Scan for the cell matching the given text and deliver its (X, Y) coordinate at center. 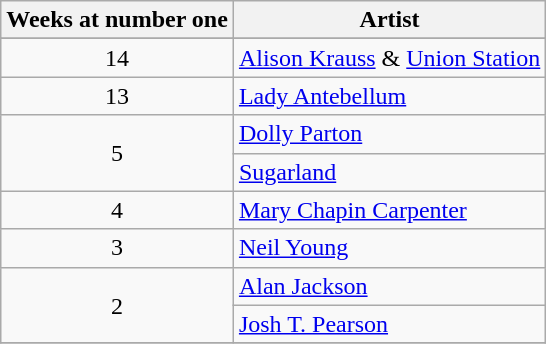
Josh T. Pearson (389, 324)
2 (118, 305)
Alison Krauss & Union Station (389, 58)
13 (118, 96)
5 (118, 153)
14 (118, 58)
Neil Young (389, 248)
3 (118, 248)
4 (118, 210)
Weeks at number one (118, 20)
Dolly Parton (389, 134)
Alan Jackson (389, 286)
Sugarland (389, 172)
Mary Chapin Carpenter (389, 210)
Artist (389, 20)
Lady Antebellum (389, 96)
